From the cell containing the given text, extract its center point as [x, y] coordinate. 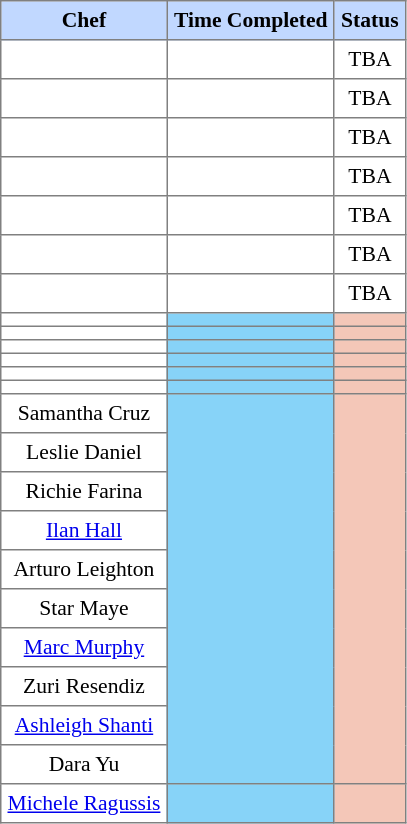
Michele Ragussis [84, 804]
Ashleigh Shanti [84, 726]
Zuri Resendiz [84, 686]
Arturo Leighton [84, 570]
Marc Murphy [84, 648]
Star Maye [84, 608]
Status [370, 20]
Leslie Daniel [84, 452]
Dara Yu [84, 764]
Ilan Hall [84, 530]
Richie Farina [84, 492]
Time Completed [250, 20]
Samantha Cruz [84, 414]
Chef [84, 20]
